For the text-containing cell, return its midpoint in [X, Y] coordinate format. 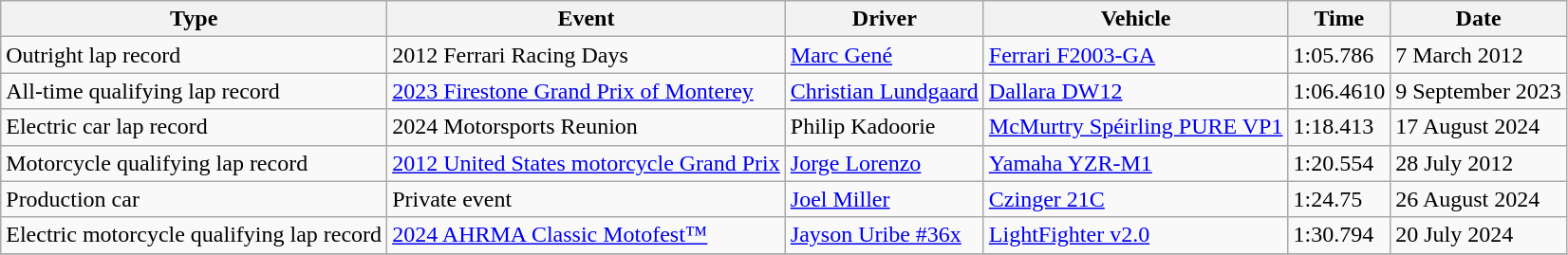
McMurtry Spéirling PURE VP1 [1135, 127]
Czinger 21C [1135, 199]
2023 Firestone Grand Prix of Monterey [587, 91]
1:06.4610 [1339, 91]
1:18.413 [1339, 127]
2012 United States motorcycle Grand Prix [587, 163]
26 August 2024 [1479, 199]
Christian Lundgaard [885, 91]
1:05.786 [1339, 55]
Date [1479, 19]
Joel Miller [885, 199]
LightFighter v2.0 [1135, 235]
Marc Gené [885, 55]
2012 Ferrari Racing Days [587, 55]
17 August 2024 [1479, 127]
1:24.75 [1339, 199]
Electric motorcycle qualifying lap record [194, 235]
Time [1339, 19]
Production car [194, 199]
Yamaha YZR-M1 [1135, 163]
Private event [587, 199]
2024 AHRMA Classic Motofest™ [587, 235]
20 July 2024 [1479, 235]
Outright lap record [194, 55]
1:30.794 [1339, 235]
Driver [885, 19]
Dallara DW12 [1135, 91]
7 March 2012 [1479, 55]
Motorcycle qualifying lap record [194, 163]
All-time qualifying lap record [194, 91]
Jayson Uribe #36x [885, 235]
9 September 2023 [1479, 91]
Philip Kadoorie [885, 127]
Jorge Lorenzo [885, 163]
2024 Motorsports Reunion [587, 127]
1:20.554 [1339, 163]
Type [194, 19]
Electric car lap record [194, 127]
28 July 2012 [1479, 163]
Vehicle [1135, 19]
Ferrari F2003-GA [1135, 55]
Event [587, 19]
